Extract the [x, y] coordinate from the center of the cell holding the provided text.  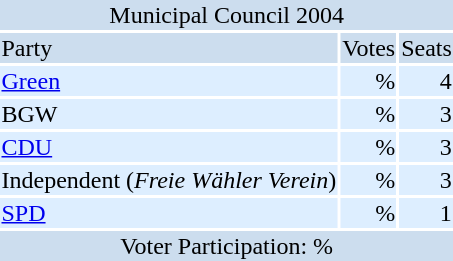
Independent (Freie Wähler Verein) [169, 180]
BGW [169, 114]
Votes [369, 48]
Municipal Council 2004 [226, 15]
SPD [169, 213]
Green [169, 81]
Party [169, 48]
CDU [169, 147]
Voter Participation: % [226, 246]
